Output the [x, y] coordinate of the center of the cell containing the given text.  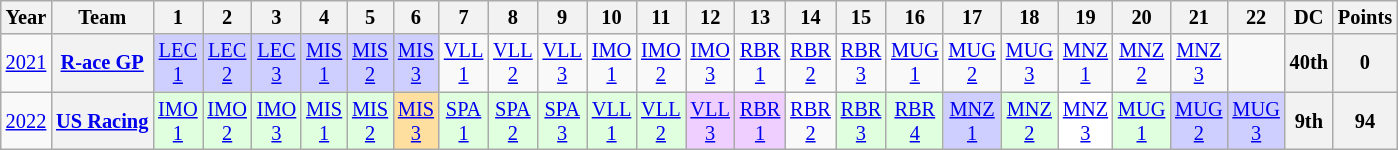
17 [972, 17]
7 [464, 17]
22 [1256, 17]
12 [710, 17]
LEC3 [276, 63]
94 [1365, 121]
18 [1030, 17]
LEC1 [178, 63]
20 [1142, 17]
6 [416, 17]
2 [226, 17]
11 [660, 17]
10 [612, 17]
Points [1365, 17]
US Racing [102, 121]
SPA1 [464, 121]
SPA2 [512, 121]
Year [26, 17]
5 [370, 17]
16 [914, 17]
15 [861, 17]
1 [178, 17]
0 [1365, 63]
DC [1309, 17]
8 [512, 17]
9 [562, 17]
LEC2 [226, 63]
4 [324, 17]
3 [276, 17]
2021 [26, 63]
13 [760, 17]
19 [1086, 17]
9th [1309, 121]
SPA3 [562, 121]
R-ace GP [102, 63]
2022 [26, 121]
RBR4 [914, 121]
14 [810, 17]
40th [1309, 63]
Team [102, 17]
21 [1198, 17]
